Locate the cell with the specified text and output its (x, y) center coordinate. 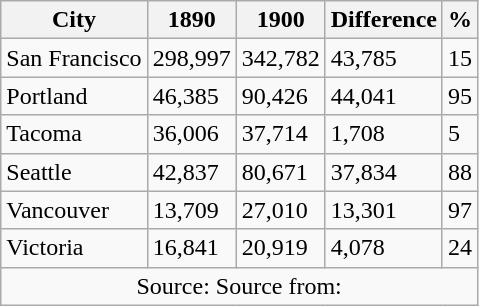
90,426 (280, 96)
City (74, 20)
5 (460, 134)
15 (460, 58)
1890 (192, 20)
Vancouver (74, 210)
Victoria (74, 248)
80,671 (280, 172)
298,997 (192, 58)
44,041 (384, 96)
% (460, 20)
97 (460, 210)
37,834 (384, 172)
San Francisco (74, 58)
13,301 (384, 210)
342,782 (280, 58)
13,709 (192, 210)
Difference (384, 20)
88 (460, 172)
37,714 (280, 134)
24 (460, 248)
4,078 (384, 248)
43,785 (384, 58)
36,006 (192, 134)
46,385 (192, 96)
Seattle (74, 172)
Source: Source from: (240, 286)
1900 (280, 20)
95 (460, 96)
42,837 (192, 172)
20,919 (280, 248)
27,010 (280, 210)
1,708 (384, 134)
16,841 (192, 248)
Tacoma (74, 134)
Portland (74, 96)
